Find where the given text appears and provide that cell's center as (x, y) coordinate. 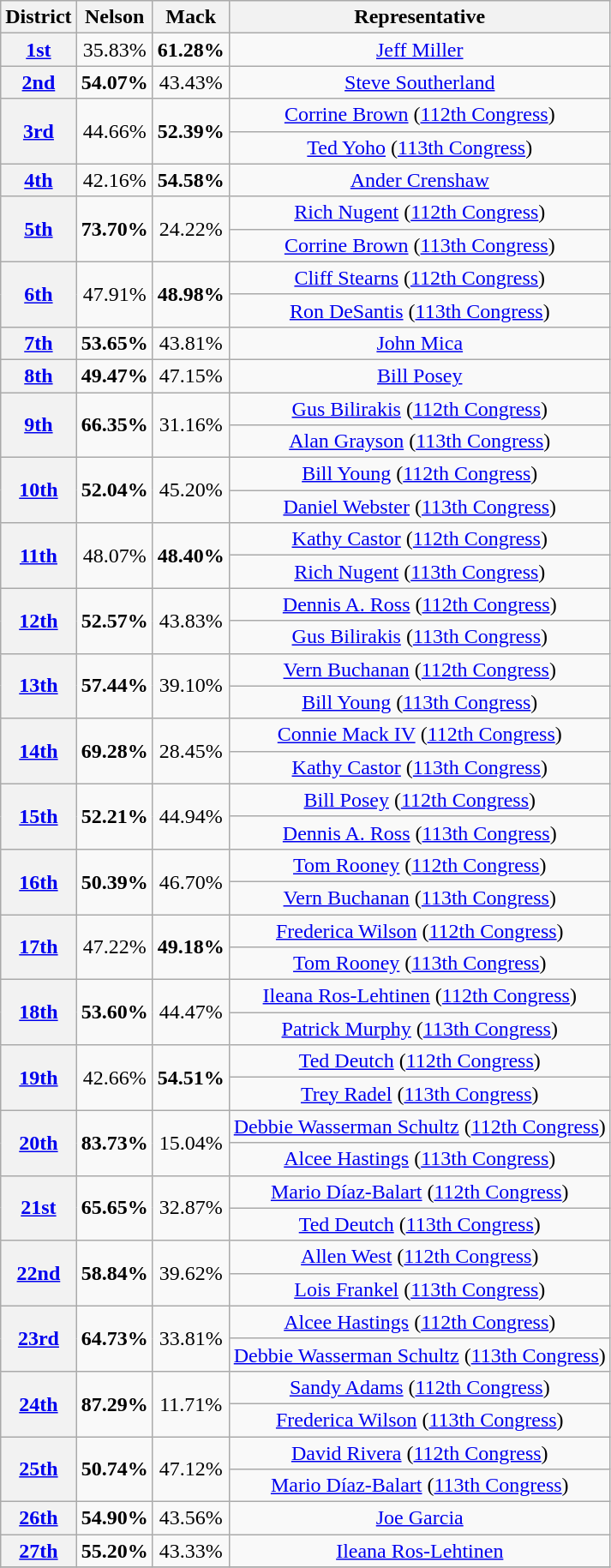
14th (39, 751)
Frederica Wilson (113th Congress) (420, 1420)
8th (39, 375)
Alcee Hastings (112th Congress) (420, 1322)
Mario Díaz-Balart (113th Congress) (420, 1486)
Ted Deutch (113th Congress) (420, 1224)
12th (39, 621)
64.73% (115, 1338)
24th (39, 1403)
Ileana Ros-Lehtinen (112th Congress) (420, 996)
Steve Southerland (420, 82)
Bill Posey (420, 375)
John Mica (420, 343)
Mario Díaz-Balart (112th Congress) (420, 1192)
73.70% (115, 229)
47.12% (190, 1469)
15.04% (190, 1143)
16th (39, 881)
6th (39, 294)
Ron DeSantis (113th Congress) (420, 310)
Lois Frankel (113th Congress) (420, 1289)
69.28% (115, 751)
48.07% (115, 556)
54.51% (190, 1078)
Gus Bilirakis (113th Congress) (420, 637)
43.81% (190, 343)
47.15% (190, 375)
43.56% (190, 1518)
44.66% (115, 131)
57.44% (115, 686)
46.70% (190, 881)
42.66% (115, 1078)
Ted Deutch (112th Congress) (420, 1061)
5th (39, 229)
Corrine Brown (113th Congress) (420, 245)
22nd (39, 1273)
27th (39, 1551)
Kathy Castor (112th Congress) (420, 539)
18th (39, 1012)
47.91% (115, 294)
Dennis A. Ross (112th Congress) (420, 604)
53.65% (115, 343)
Ileana Ros-Lehtinen (420, 1551)
7th (39, 343)
43.43% (190, 82)
50.39% (115, 881)
Corrine Brown (112th Congress) (420, 115)
Alcee Hastings (113th Congress) (420, 1159)
54.90% (115, 1518)
Rich Nugent (113th Congress) (420, 572)
21st (39, 1208)
Connie Mack IV (112th Congress) (420, 735)
43.83% (190, 621)
Frederica Wilson (112th Congress) (420, 930)
33.81% (190, 1338)
Trey Radel (113th Congress) (420, 1094)
55.20% (115, 1551)
52.39% (190, 131)
Gus Bilirakis (112th Congress) (420, 409)
Bill Posey (112th Congress) (420, 800)
11th (39, 556)
Ander Crenshaw (420, 180)
15th (39, 816)
48.40% (190, 556)
Debbie Wasserman Schultz (113th Congress) (420, 1355)
11.71% (190, 1403)
50.74% (115, 1469)
19th (39, 1078)
54.58% (190, 180)
Tom Rooney (112th Congress) (420, 865)
Sandy Adams (112th Congress) (420, 1387)
35.83% (115, 50)
39.10% (190, 686)
25th (39, 1469)
Bill Young (113th Congress) (420, 702)
Vern Buchanan (113th Congress) (420, 898)
28.45% (190, 751)
39.62% (190, 1273)
Jeff Miller (420, 50)
24.22% (190, 229)
45.20% (190, 490)
Joe Garcia (420, 1518)
65.65% (115, 1208)
Representative (420, 17)
31.16% (190, 425)
10th (39, 490)
Tom Rooney (113th Congress) (420, 964)
48.98% (190, 294)
Debbie Wasserman Schultz (112th Congress) (420, 1126)
17th (39, 946)
52.57% (115, 621)
Cliff Stearns (112th Congress) (420, 278)
9th (39, 425)
Patrick Murphy (113th Congress) (420, 1029)
Kathy Castor (113th Congress) (420, 767)
Allen West (112th Congress) (420, 1257)
49.18% (190, 946)
43.33% (190, 1551)
Bill Young (112th Congress) (420, 474)
District (39, 17)
23rd (39, 1338)
2nd (39, 82)
13th (39, 686)
4th (39, 180)
Dennis A. Ross (113th Congress) (420, 832)
26th (39, 1518)
49.47% (115, 375)
83.73% (115, 1143)
44.47% (190, 1012)
Vern Buchanan (112th Congress) (420, 670)
44.94% (190, 816)
Nelson (115, 17)
47.22% (115, 946)
Mack (190, 17)
87.29% (115, 1403)
32.87% (190, 1208)
Daniel Webster (113th Congress) (420, 507)
3rd (39, 131)
58.84% (115, 1273)
20th (39, 1143)
66.35% (115, 425)
42.16% (115, 180)
52.21% (115, 816)
Rich Nugent (112th Congress) (420, 213)
53.60% (115, 1012)
52.04% (115, 490)
David Rivera (112th Congress) (420, 1453)
Alan Grayson (113th Congress) (420, 442)
1st (39, 50)
Ted Yoho (113th Congress) (420, 147)
54.07% (115, 82)
61.28% (190, 50)
